Determine the (X, Y) coordinate at the center of the cell enclosing the given text.  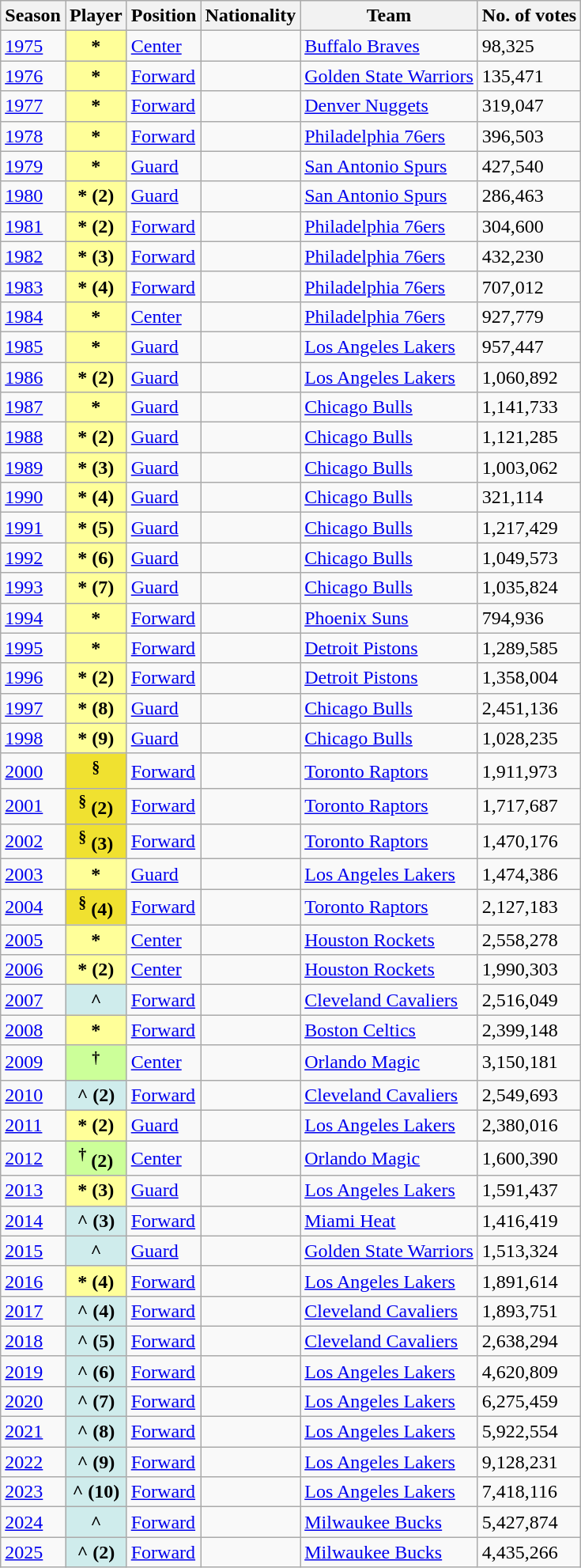
1997 (33, 708)
2015 (33, 1251)
9,128,231 (529, 1462)
No. of votes (529, 16)
1,474,386 (529, 874)
1981 (33, 226)
1,600,390 (529, 1158)
1,416,419 (529, 1221)
98,325 (529, 46)
§ (96, 771)
1,513,324 (529, 1251)
2013 (33, 1191)
Team (389, 16)
3,150,181 (529, 1063)
Season (33, 16)
321,114 (529, 498)
2022 (33, 1462)
2,516,049 (529, 1000)
2020 (33, 1402)
4,620,809 (529, 1371)
Miami Heat (389, 1221)
286,463 (529, 196)
1975 (33, 46)
^ (10) (96, 1492)
2018 (33, 1341)
1,717,687 (529, 807)
1,990,303 (529, 970)
2,399,148 (529, 1030)
135,471 (529, 76)
2,127,183 (529, 907)
^ (3) (96, 1221)
^ (8) (96, 1432)
1976 (33, 76)
Nationality (251, 16)
2014 (33, 1221)
304,600 (529, 226)
1977 (33, 106)
§ (4) (96, 907)
1,891,614 (529, 1281)
1982 (33, 256)
2003 (33, 874)
2000 (33, 771)
† (96, 1063)
1,060,892 (529, 377)
2016 (33, 1281)
1993 (33, 588)
2012 (33, 1158)
2002 (33, 842)
5,427,874 (529, 1522)
1,141,733 (529, 407)
2021 (33, 1432)
1,049,573 (529, 558)
^ (6) (96, 1371)
2024 (33, 1522)
5,922,554 (529, 1432)
2,638,294 (529, 1341)
2005 (33, 940)
707,012 (529, 286)
* (8) (96, 708)
927,779 (529, 316)
1994 (33, 618)
319,047 (529, 106)
1,470,176 (529, 842)
Position (164, 16)
7,418,116 (529, 1492)
1979 (33, 166)
1,121,285 (529, 437)
1980 (33, 196)
2,549,693 (529, 1095)
396,503 (529, 136)
432,230 (529, 256)
2025 (33, 1552)
2,558,278 (529, 940)
Buffalo Braves (389, 46)
2023 (33, 1492)
427,540 (529, 166)
1989 (33, 468)
2010 (33, 1095)
2006 (33, 970)
Denver Nuggets (389, 106)
1988 (33, 437)
1,003,062 (529, 468)
1,911,973 (529, 771)
1,035,824 (529, 588)
§ (3) (96, 842)
957,447 (529, 347)
1984 (33, 316)
2004 (33, 907)
* (9) (96, 738)
1990 (33, 498)
* (7) (96, 588)
* (5) (96, 528)
1996 (33, 678)
2007 (33, 1000)
^ (5) (96, 1341)
794,936 (529, 618)
^ (9) (96, 1462)
1995 (33, 648)
* (6) (96, 558)
2009 (33, 1063)
Boston Celtics (389, 1030)
2011 (33, 1125)
6,275,459 (529, 1402)
2,451,136 (529, 708)
§ (2) (96, 807)
^ (7) (96, 1402)
^ (4) (96, 1311)
1,591,437 (529, 1191)
† (2) (96, 1158)
1,358,004 (529, 678)
Phoenix Suns (389, 618)
4,435,266 (529, 1552)
2001 (33, 807)
1983 (33, 286)
1991 (33, 528)
1,893,751 (529, 1311)
2008 (33, 1030)
1986 (33, 377)
2017 (33, 1311)
1978 (33, 136)
1985 (33, 347)
2019 (33, 1371)
1,028,235 (529, 738)
1,217,429 (529, 528)
1,289,585 (529, 648)
1987 (33, 407)
Player (96, 16)
2,380,016 (529, 1125)
1992 (33, 558)
1998 (33, 738)
